For the text-containing cell, return its midpoint in [X, Y] coordinate format. 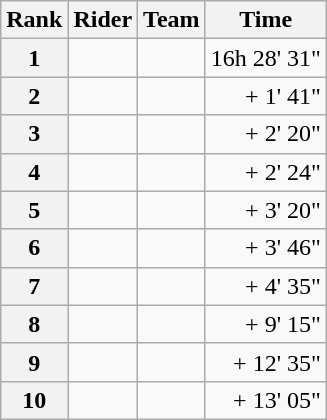
2 [34, 96]
+ 4' 35" [266, 286]
8 [34, 324]
7 [34, 286]
+ 13' 05" [266, 400]
+ 3' 46" [266, 248]
+ 1' 41" [266, 96]
3 [34, 134]
Rank [34, 20]
Time [266, 20]
Rider [103, 20]
Team [172, 20]
+ 2' 24" [266, 172]
10 [34, 400]
+ 2' 20" [266, 134]
1 [34, 58]
+ 9' 15" [266, 324]
9 [34, 362]
+ 3' 20" [266, 210]
16h 28' 31" [266, 58]
+ 12' 35" [266, 362]
4 [34, 172]
6 [34, 248]
5 [34, 210]
